From the cell containing the given text, extract its center point as (x, y) coordinate. 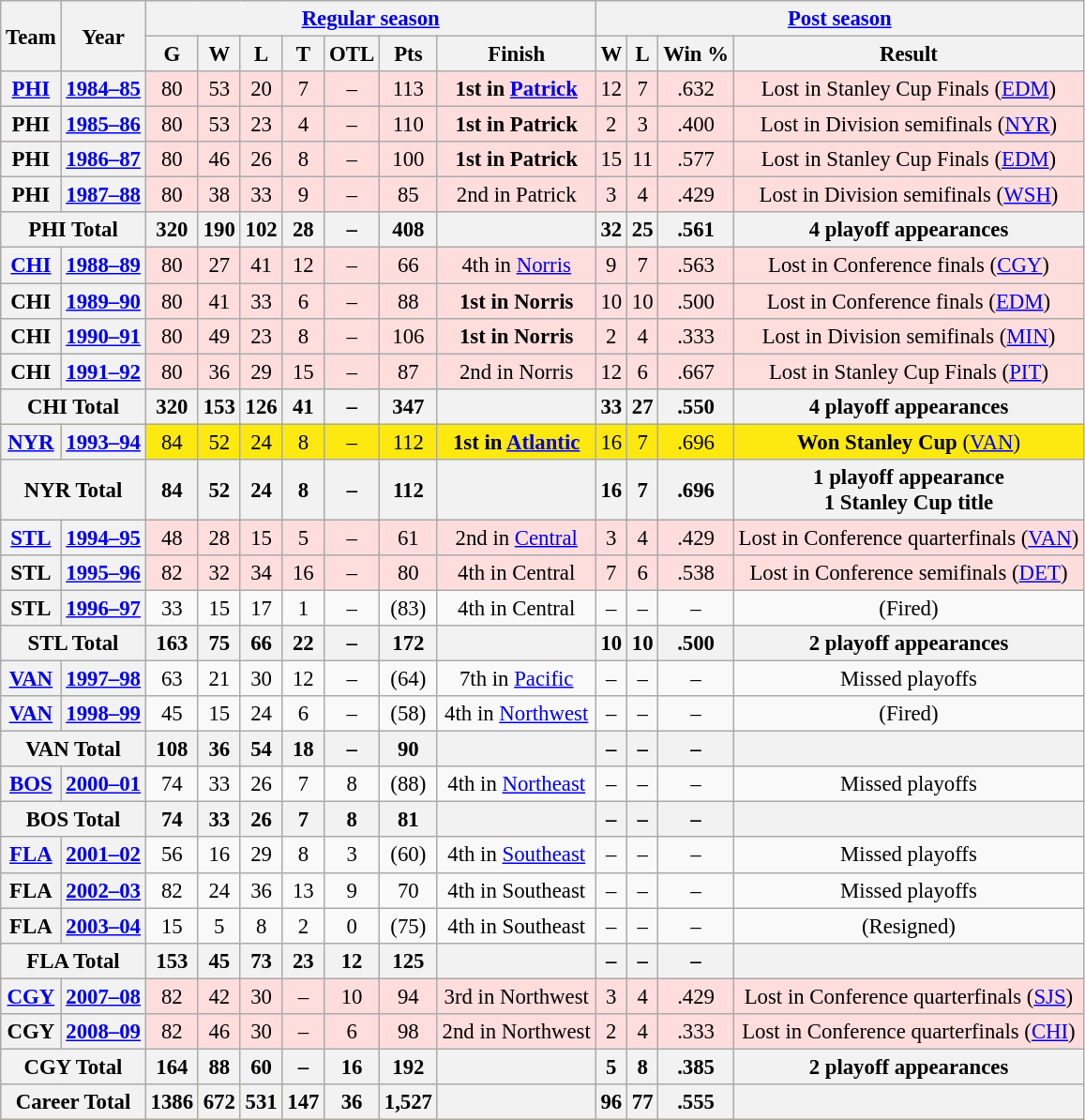
(75) (408, 926)
1 playoff appearance1 Stanley Cup title (908, 490)
2000–01 (103, 784)
87 (408, 371)
163 (172, 643)
Pts (408, 54)
OTL (353, 54)
Year (103, 36)
20 (261, 89)
34 (261, 573)
1386 (172, 1102)
Win % (696, 54)
Lost in Conference quarterfinals (SJS) (908, 996)
100 (408, 159)
106 (408, 336)
3rd in Northwest (516, 996)
Lost in Conference quarterfinals (CHI) (908, 1032)
.385 (696, 1067)
17 (261, 608)
(83) (408, 608)
1984–85 (103, 89)
1997–98 (103, 679)
CHI Total (73, 406)
164 (172, 1067)
Lost in Division semifinals (MIN) (908, 336)
408 (408, 230)
192 (408, 1067)
75 (219, 643)
108 (172, 749)
2007–08 (103, 996)
1986–87 (103, 159)
.538 (696, 573)
Post season (840, 19)
(60) (408, 855)
BOS Total (73, 820)
BOS (31, 784)
7th in Pacific (516, 679)
NYR Total (73, 490)
Lost in Division semifinals (WSH) (908, 195)
4th in Northeast (516, 784)
42 (219, 996)
96 (611, 1102)
11 (641, 159)
(64) (408, 679)
1995–96 (103, 573)
38 (219, 195)
2008–09 (103, 1032)
18 (304, 749)
2002–03 (103, 890)
.577 (696, 159)
Lost in Conference quarterfinals (VAN) (908, 537)
172 (408, 643)
1990–91 (103, 336)
2nd in Patrick (516, 195)
STL Total (73, 643)
Lost in Conference semifinals (DET) (908, 573)
85 (408, 195)
(Resigned) (908, 926)
1st in Atlantic (516, 442)
113 (408, 89)
1985–86 (103, 125)
PHI Total (73, 230)
Lost in Conference finals (EDM) (908, 301)
77 (641, 1102)
54 (261, 749)
1,527 (408, 1102)
531 (261, 1102)
(58) (408, 714)
0 (353, 926)
126 (261, 406)
56 (172, 855)
T (304, 54)
G (172, 54)
1991–92 (103, 371)
1987–88 (103, 195)
81 (408, 820)
22 (304, 643)
.550 (696, 406)
.632 (696, 89)
190 (219, 230)
48 (172, 537)
63 (172, 679)
21 (219, 679)
1993–94 (103, 442)
.561 (696, 230)
70 (408, 890)
.400 (696, 125)
347 (408, 406)
1988–89 (103, 265)
90 (408, 749)
(88) (408, 784)
Lost in Stanley Cup Finals (PIT) (908, 371)
125 (408, 961)
1994–95 (103, 537)
2003–04 (103, 926)
2001–02 (103, 855)
102 (261, 230)
2nd in Norris (516, 371)
.563 (696, 265)
Team (31, 36)
2nd in Northwest (516, 1032)
13 (304, 890)
49 (219, 336)
61 (408, 537)
4th in Norris (516, 265)
.667 (696, 371)
2nd in Central (516, 537)
Finish (516, 54)
1 (304, 608)
Career Total (73, 1102)
Lost in Conference finals (CGY) (908, 265)
73 (261, 961)
4th in Northwest (516, 714)
NYR (31, 442)
Result (908, 54)
110 (408, 125)
98 (408, 1032)
60 (261, 1067)
VAN Total (73, 749)
1996–97 (103, 608)
147 (304, 1102)
1998–99 (103, 714)
FLA Total (73, 961)
1989–90 (103, 301)
94 (408, 996)
Regular season (370, 19)
672 (219, 1102)
CGY Total (73, 1067)
Won Stanley Cup (VAN) (908, 442)
25 (641, 230)
.555 (696, 1102)
Lost in Division semifinals (NYR) (908, 125)
